Scan for the cell matching the given text and deliver its [x, y] coordinate at center. 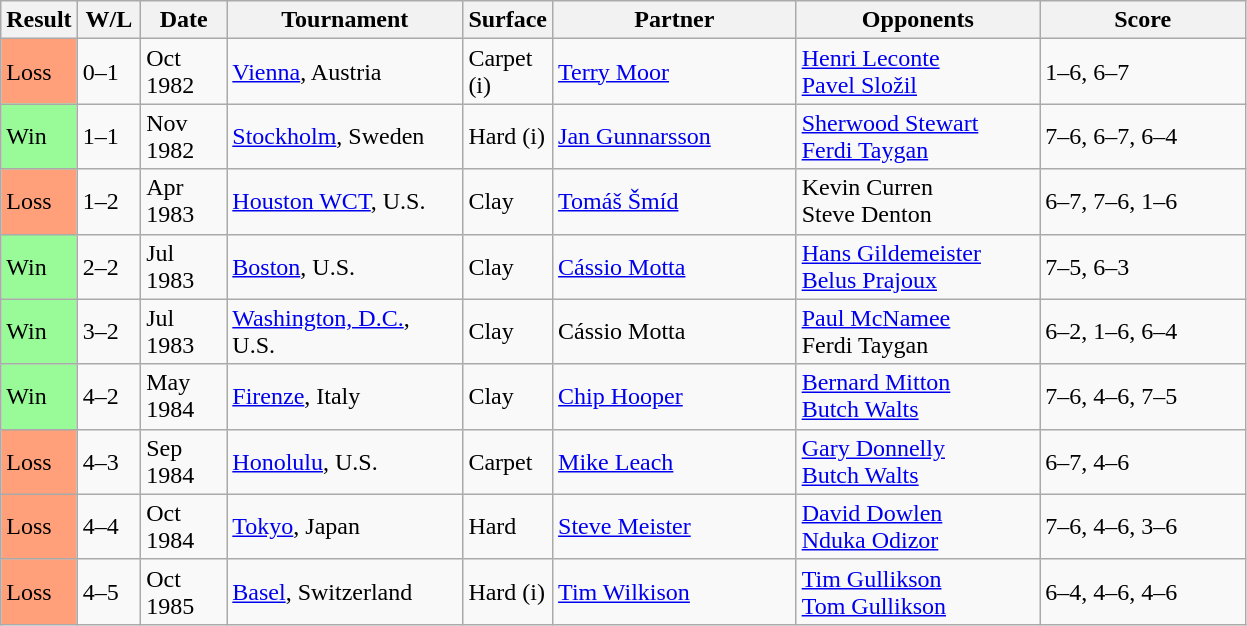
Tomáš Šmíd [675, 202]
0–1 [109, 72]
6–2, 1–6, 6–4 [1143, 332]
6–4, 4–6, 4–6 [1143, 592]
Chip Hooper [675, 396]
Nov 1982 [184, 136]
Hans Gildemeister Belus Prajoux [918, 266]
Carpet [508, 462]
Houston WCT, U.S. [345, 202]
W/L [109, 20]
Tim Gullikson Tom Gullikson [918, 592]
Surface [508, 20]
Score [1143, 20]
Terry Moor [675, 72]
1–1 [109, 136]
David Dowlen Nduka Odizor [918, 526]
Opponents [918, 20]
1–2 [109, 202]
4–5 [109, 592]
Stockholm, Sweden [345, 136]
Tim Wilkison [675, 592]
Apr 1983 [184, 202]
Result [39, 20]
Oct 1982 [184, 72]
Jan Gunnarsson [675, 136]
Vienna, Austria [345, 72]
7–5, 6–3 [1143, 266]
Carpet (i) [508, 72]
Oct 1984 [184, 526]
Basel, Switzerland [345, 592]
Firenze, Italy [345, 396]
7–6, 4–6, 7–5 [1143, 396]
Steve Meister [675, 526]
Oct 1985 [184, 592]
Partner [675, 20]
4–4 [109, 526]
4–2 [109, 396]
May 1984 [184, 396]
7–6, 4–6, 3–6 [1143, 526]
Boston, U.S. [345, 266]
Paul McNamee Ferdi Taygan [918, 332]
Kevin Curren Steve Denton [918, 202]
Henri Leconte Pavel Složil [918, 72]
Date [184, 20]
6–7, 7–6, 1–6 [1143, 202]
Tournament [345, 20]
4–3 [109, 462]
6–7, 4–6 [1143, 462]
Sep 1984 [184, 462]
Mike Leach [675, 462]
Honolulu, U.S. [345, 462]
1–6, 6–7 [1143, 72]
Gary Donnelly Butch Walts [918, 462]
2–2 [109, 266]
3–2 [109, 332]
Bernard Mitton Butch Walts [918, 396]
Tokyo, Japan [345, 526]
7–6, 6–7, 6–4 [1143, 136]
Washington, D.C., U.S. [345, 332]
Sherwood Stewart Ferdi Taygan [918, 136]
Hard [508, 526]
